Locate the cell with the specified text and output its (X, Y) center coordinate. 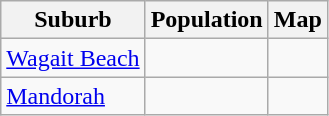
Mandorah (73, 96)
Population (206, 20)
Suburb (73, 20)
Wagait Beach (73, 58)
Map (298, 20)
